Return [X, Y] of the center of cell containing provided text 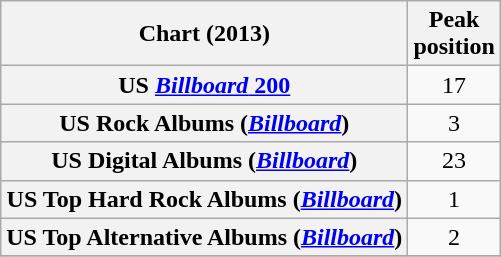
1 [454, 199]
3 [454, 123]
US Top Hard Rock Albums (Billboard) [204, 199]
US Billboard 200 [204, 85]
US Top Alternative Albums (Billboard) [204, 237]
2 [454, 237]
17 [454, 85]
US Digital Albums (Billboard) [204, 161]
Peakposition [454, 34]
US Rock Albums (Billboard) [204, 123]
Chart (2013) [204, 34]
23 [454, 161]
